Search for the cell housing the specified text and yield its [x, y] center coordinate. 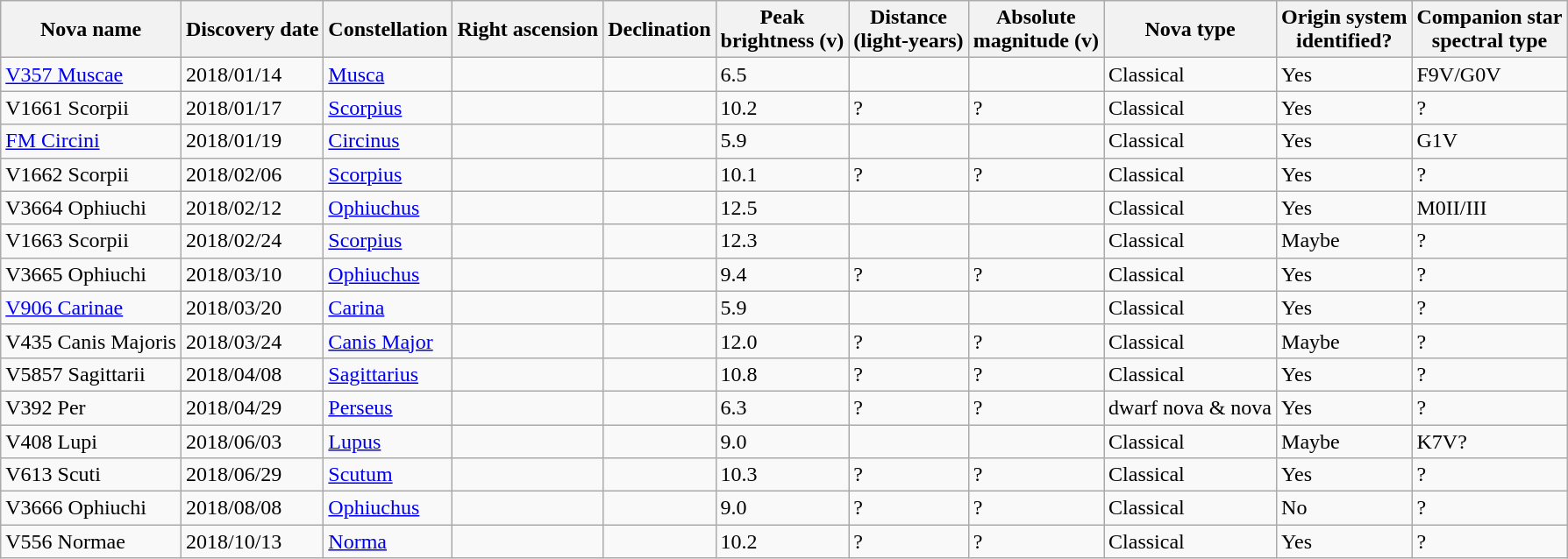
G1V [1489, 141]
2018/08/08 [252, 508]
Nova name [91, 30]
2018/03/20 [252, 308]
2018/03/24 [252, 341]
V3666 Ophiuchi [91, 508]
12.5 [782, 208]
Right ascension [528, 30]
Peakbrightness (v) [782, 30]
Nova type [1191, 30]
2018/10/13 [252, 541]
K7V? [1489, 441]
12.0 [782, 341]
V357 Muscae [91, 74]
2018/01/14 [252, 74]
Absolutemagnitude (v) [1036, 30]
10.1 [782, 174]
V1663 Scorpii [91, 241]
V906 Carinae [91, 308]
V435 Canis Majoris [91, 341]
V408 Lupi [91, 441]
Declination [659, 30]
9.4 [782, 274]
Sagittarius [388, 374]
Constellation [388, 30]
2018/02/12 [252, 208]
Origin systemidentified? [1344, 30]
2018/06/03 [252, 441]
F9V/G0V [1489, 74]
dwarf nova & nova [1191, 407]
Distance(light-years) [909, 30]
2018/03/10 [252, 274]
Musca [388, 74]
12.3 [782, 241]
2018/02/24 [252, 241]
FM Circini [91, 141]
Carina [388, 308]
2018/02/06 [252, 174]
Canis Major [388, 341]
6.3 [782, 407]
10.8 [782, 374]
V1661 Scorpii [91, 108]
No [1344, 508]
10.3 [782, 475]
V1662 Scorpii [91, 174]
V613 Scuti [91, 475]
2018/01/19 [252, 141]
Scutum [388, 475]
Companion starspectral type [1489, 30]
Circinus [388, 141]
V556 Normae [91, 541]
V392 Per [91, 407]
2018/01/17 [252, 108]
6.5 [782, 74]
Norma [388, 541]
Lupus [388, 441]
V5857 Sagittarii [91, 374]
V3665 Ophiuchi [91, 274]
2018/04/29 [252, 407]
V3664 Ophiuchi [91, 208]
Discovery date [252, 30]
2018/06/29 [252, 475]
2018/04/08 [252, 374]
M0II/III [1489, 208]
Perseus [388, 407]
